For the text-containing cell, return its midpoint in (X, Y) coordinate format. 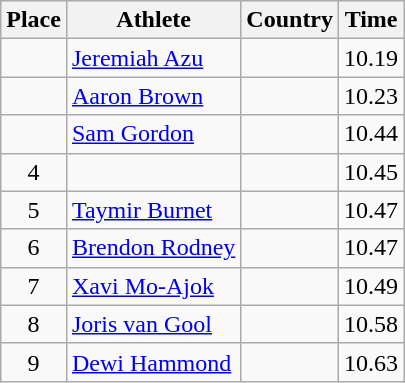
10.58 (372, 324)
Place (34, 20)
Aaron Brown (153, 96)
10.23 (372, 96)
8 (34, 324)
Sam Gordon (153, 134)
10.19 (372, 58)
Taymir Burnet (153, 210)
4 (34, 172)
9 (34, 362)
10.45 (372, 172)
Dewi Hammond (153, 362)
Athlete (153, 20)
Time (372, 20)
10.49 (372, 286)
Xavi Mo-Ajok (153, 286)
7 (34, 286)
Joris van Gool (153, 324)
Jeremiah Azu (153, 58)
6 (34, 248)
10.63 (372, 362)
Brendon Rodney (153, 248)
10.44 (372, 134)
5 (34, 210)
Country (290, 20)
